Provide the [X, Y] coordinate of the cell's center where the given text is located.  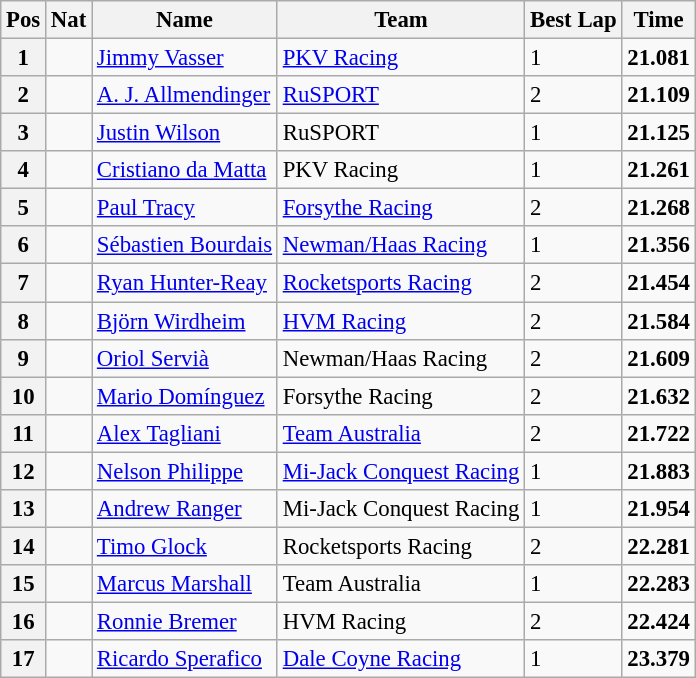
Sébastien Bourdais [185, 245]
Pos [24, 20]
Marcus Marshall [185, 584]
21.454 [658, 283]
Dale Coyne Racing [400, 659]
Oriol Servià [185, 358]
14 [24, 546]
Nat [69, 20]
A. J. Allmendinger [185, 95]
Time [658, 20]
Ricardo Sperafico [185, 659]
21.584 [658, 321]
13 [24, 509]
Team [400, 20]
4 [24, 170]
16 [24, 621]
12 [24, 471]
17 [24, 659]
21.125 [658, 133]
Andrew Ranger [185, 509]
23.379 [658, 659]
21.632 [658, 396]
Best Lap [574, 20]
10 [24, 396]
Justin Wilson [185, 133]
Cristiano da Matta [185, 170]
11 [24, 433]
21.261 [658, 170]
7 [24, 283]
21.722 [658, 433]
21.609 [658, 358]
22.281 [658, 546]
Nelson Philippe [185, 471]
21.081 [658, 58]
21.954 [658, 509]
21.883 [658, 471]
22.283 [658, 584]
5 [24, 208]
6 [24, 245]
Timo Glock [185, 546]
22.424 [658, 621]
Name [185, 20]
Alex Tagliani [185, 433]
8 [24, 321]
Ronnie Bremer [185, 621]
Mario Domínguez [185, 396]
21.356 [658, 245]
21.109 [658, 95]
21.268 [658, 208]
9 [24, 358]
Björn Wirdheim [185, 321]
15 [24, 584]
Paul Tracy [185, 208]
3 [24, 133]
Ryan Hunter-Reay [185, 283]
Jimmy Vasser [185, 58]
